Identify which cell holds the provided text, then report its [X, Y] central coordinate. 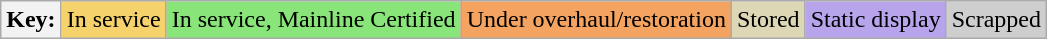
Under overhaul/restoration [596, 20]
In service [114, 20]
Static display [876, 20]
Scrapped [996, 20]
Key: [31, 20]
Stored [768, 20]
In service, Mainline Certified [314, 20]
